Capture the cell that displays the provided text and extract its [X, Y] central coordinate. 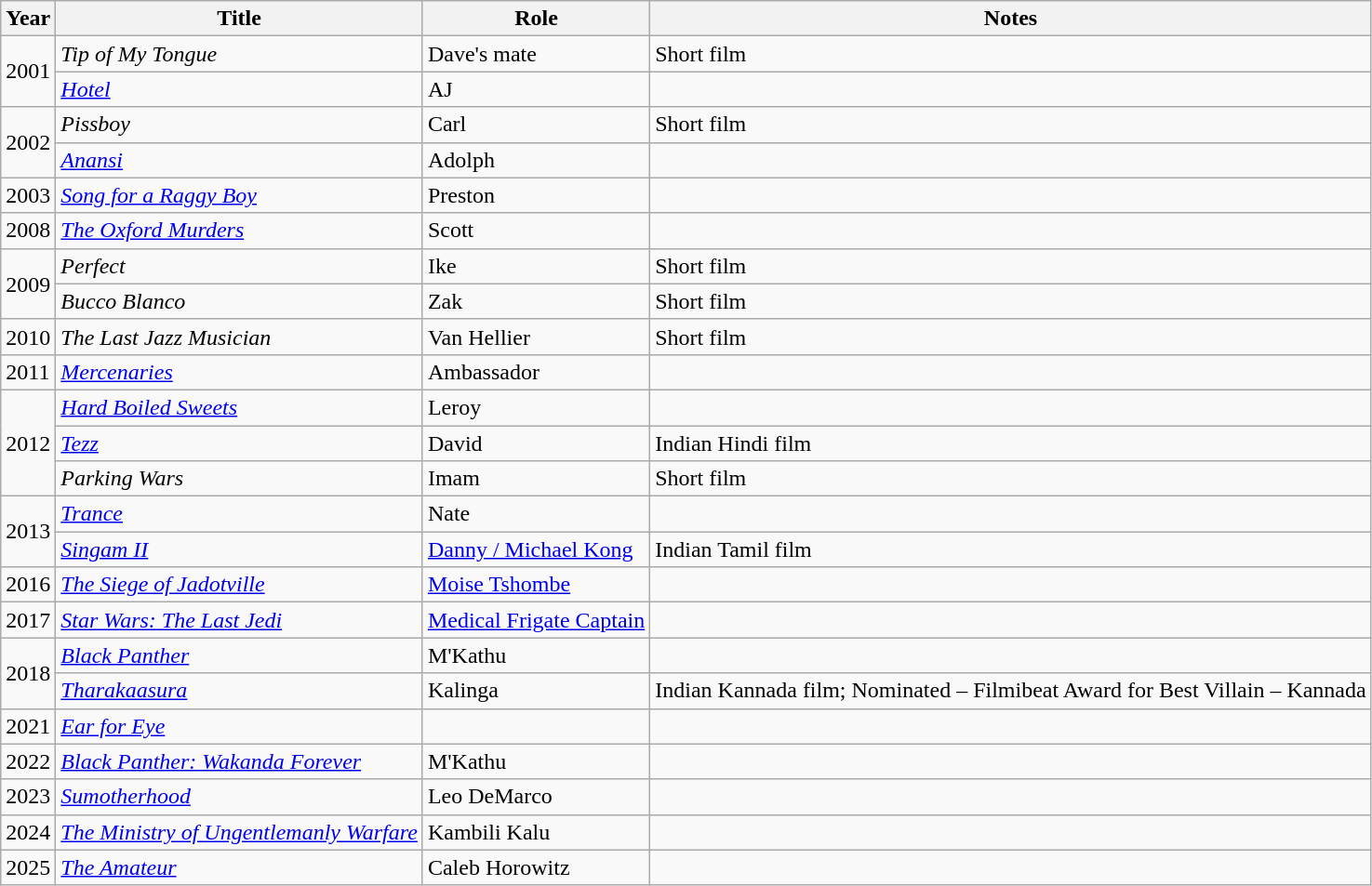
2017 [28, 620]
2016 [28, 585]
Dave's mate [536, 54]
Trance [240, 514]
2010 [28, 337]
Indian Tamil film [1010, 549]
The Siege of Jadotville [240, 585]
Mercenaries [240, 372]
The Last Jazz Musician [240, 337]
Kambili Kalu [536, 832]
Song for a Raggy Boy [240, 195]
Notes [1010, 19]
Bucco Blanco [240, 301]
Parking Wars [240, 479]
2024 [28, 832]
Perfect [240, 266]
Preston [536, 195]
Kalinga [536, 691]
2018 [28, 673]
2008 [28, 231]
Danny / Michael Kong [536, 549]
Title [240, 19]
Imam [536, 479]
The Amateur [240, 867]
2011 [28, 372]
AJ [536, 89]
Pissboy [240, 125]
Anansi [240, 160]
Adolph [536, 160]
Scott [536, 231]
Ambassador [536, 372]
Leo DeMarco [536, 797]
Ike [536, 266]
Carl [536, 125]
Singam II [240, 549]
Medical Frigate Captain [536, 620]
Black Panther [240, 655]
2013 [28, 532]
Moise Tshombe [536, 585]
Role [536, 19]
Tezz [240, 443]
Year [28, 19]
Van Hellier [536, 337]
Sumotherhood [240, 797]
Zak [536, 301]
2012 [28, 443]
Indian Kannada film; Nominated – Filmibeat Award for Best Villain – Kannada [1010, 691]
2021 [28, 726]
David [536, 443]
Caleb Horowitz [536, 867]
Black Panther: Wakanda Forever [240, 761]
Star Wars: The Last Jedi [240, 620]
2025 [28, 867]
The Oxford Murders [240, 231]
Hotel [240, 89]
Tharakaasura [240, 691]
The Ministry of Ungentlemanly Warfare [240, 832]
2002 [28, 142]
Ear for Eye [240, 726]
2009 [28, 284]
Nate [536, 514]
Tip of My Tongue [240, 54]
2023 [28, 797]
2003 [28, 195]
2022 [28, 761]
Indian Hindi film [1010, 443]
Leroy [536, 407]
Hard Boiled Sweets [240, 407]
2001 [28, 72]
